For the text-containing cell, return its midpoint in (x, y) coordinate format. 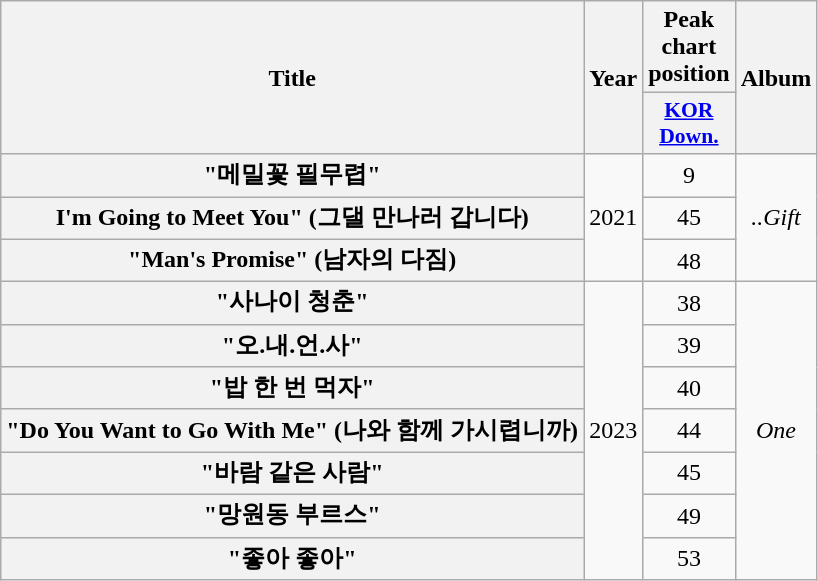
KOR Down. (689, 124)
"밥 한 번 먹자" (292, 388)
"오.내.언.사" (292, 346)
I'm Going to Meet You" (그댈 만나러 갑니다) (292, 218)
"Man's Promise" (남자의 다짐) (292, 260)
"좋아 좋아" (292, 558)
40 (689, 388)
"사나이 청춘" (292, 304)
"바람 같은 사람" (292, 474)
"메밀꽃 필무렵" (292, 176)
..Gift (776, 218)
38 (689, 304)
Title (292, 78)
39 (689, 346)
One (776, 431)
"Do You Want to Go With Me" (나와 함께 가시렵니까) (292, 430)
53 (689, 558)
49 (689, 516)
44 (689, 430)
48 (689, 260)
9 (689, 176)
2023 (614, 431)
2021 (614, 218)
Year (614, 78)
Album (776, 78)
"망원동 부르스" (292, 516)
Peak chart position (689, 47)
